Return [x, y] of the center of cell containing provided text 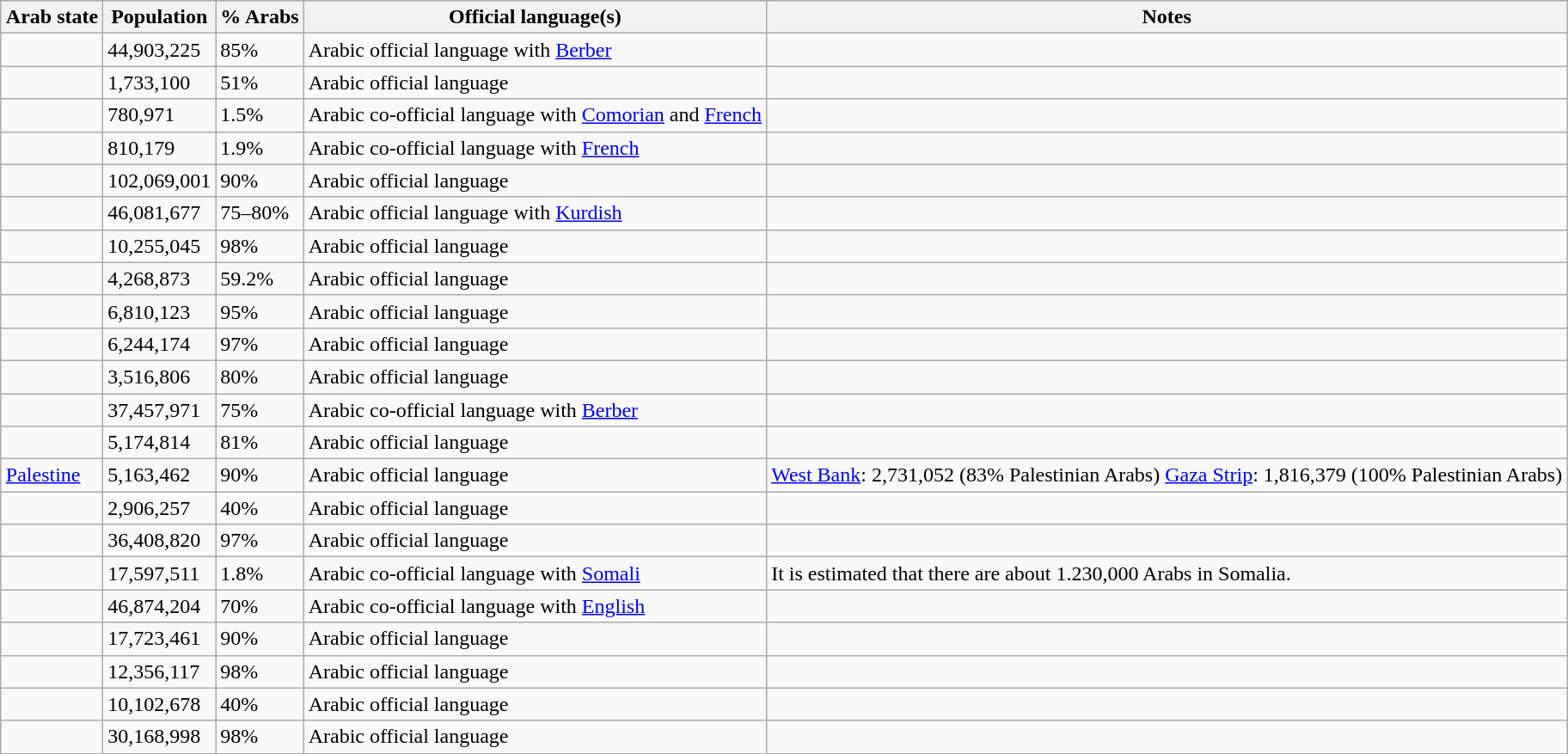
Arabic co-official language with Berber [535, 410]
30,168,998 [160, 737]
4,268,873 [160, 279]
2,906,257 [160, 508]
6,810,123 [160, 311]
Arabic official language with Kurdish [535, 213]
Population [160, 17]
Palestine [52, 475]
85% [260, 50]
Arabic co-official language with French [535, 148]
75–80% [260, 213]
1.9% [260, 148]
Official language(s) [535, 17]
95% [260, 311]
46,081,677 [160, 213]
36,408,820 [160, 541]
5,174,814 [160, 443]
10,102,678 [160, 704]
Arabic co-official language with English [535, 606]
West Bank: 2,731,052 (83% Palestinian Arabs) Gaza Strip: 1,816,379 (100% Palestinian Arabs) [1167, 475]
3,516,806 [160, 377]
It is estimated that there are about 1.230,000 Arabs in Somalia. [1167, 573]
810,179 [160, 148]
75% [260, 410]
17,597,511 [160, 573]
102,069,001 [160, 181]
% Arabs [260, 17]
80% [260, 377]
Arabic co-official language with Comorian and French [535, 115]
44,903,225 [160, 50]
780,971 [160, 115]
Arabic co-official language with Somali [535, 573]
10,255,045 [160, 246]
Notes [1167, 17]
1,733,100 [160, 83]
81% [260, 443]
6,244,174 [160, 344]
1.8% [260, 573]
Arab state [52, 17]
51% [260, 83]
17,723,461 [160, 639]
5,163,462 [160, 475]
59.2% [260, 279]
46,874,204 [160, 606]
37,457,971 [160, 410]
Arabic official language with Berber [535, 50]
70% [260, 606]
12,356,117 [160, 671]
1.5% [260, 115]
